Search for the cell housing the specified text and yield its [x, y] center coordinate. 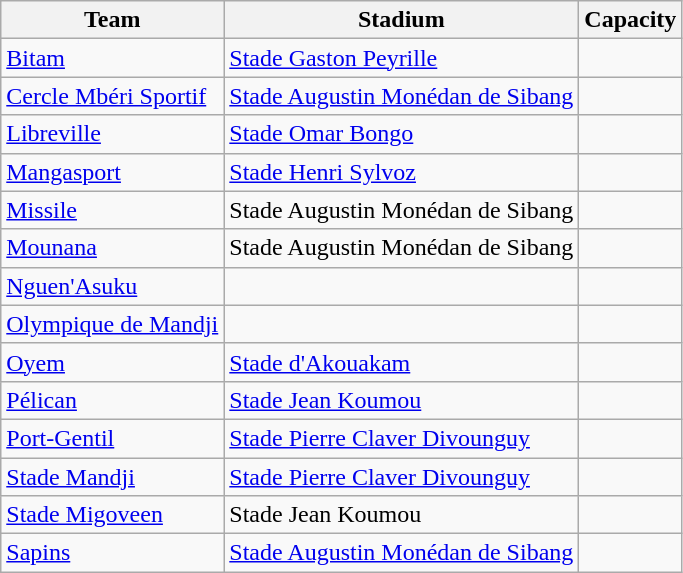
Port-Gentil [112, 438]
Bitam [112, 58]
Stade Henri Sylvoz [402, 172]
Libreville [112, 134]
Oyem [112, 362]
Stade Omar Bongo [402, 134]
Capacity [630, 20]
Nguen'Asuku [112, 286]
Pélican [112, 400]
Cercle Mbéri Sportif [112, 96]
Olympique de Mandji [112, 324]
Team [112, 20]
Sapins [112, 553]
Stadium [402, 20]
Mounana [112, 248]
Stade Gaston Peyrille [402, 58]
Stade d'Akouakam [402, 362]
Stade Mandji [112, 477]
Mangasport [112, 172]
Missile [112, 210]
Stade Migoveen [112, 515]
